Return the (x, y) coordinate for the center point of the cell that contains the specified text.  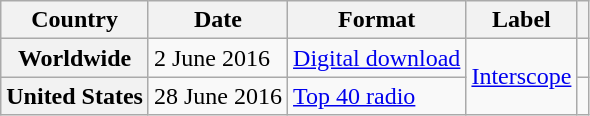
Label (522, 20)
Country (75, 20)
Format (377, 20)
Top 40 radio (377, 96)
2 June 2016 (218, 58)
Interscope (522, 77)
Digital download (377, 58)
Date (218, 20)
28 June 2016 (218, 96)
United States (75, 96)
Worldwide (75, 58)
